Extract the (x, y) coordinate from the center of the cell holding the provided text.  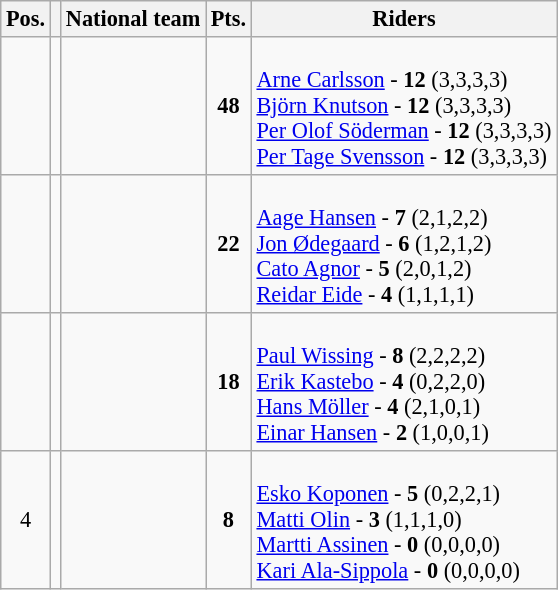
18 (229, 381)
Paul Wissing - 8 (2,2,2,2) Erik Kastebo - 4 (0,2,2,0) Hans Möller - 4 (2,1,0,1) Einar Hansen - 2 (1,0,0,1) (404, 381)
Riders (404, 19)
4 (26, 519)
Esko Koponen - 5 (0,2,2,1) Matti Olin - 3 (1,1,1,0) Martti Assinen - 0 (0,0,0,0) Kari Ala-Sippola - 0 (0,0,0,0) (404, 519)
Arne Carlsson - 12 (3,3,3,3) Björn Knutson - 12 (3,3,3,3) Per Olof Söderman - 12 (3,3,3,3) Per Tage Svensson - 12 (3,3,3,3) (404, 106)
8 (229, 519)
22 (229, 243)
Pts. (229, 19)
Aage Hansen - 7 (2,1,2,2) Jon Ødegaard - 6 (1,2,1,2) Cato Agnor - 5 (2,0,1,2) Reidar Eide - 4 (1,1,1,1) (404, 243)
Pos. (26, 19)
48 (229, 106)
National team (134, 19)
